Provide the (x, y) coordinate of the cell's center where the given text is located.  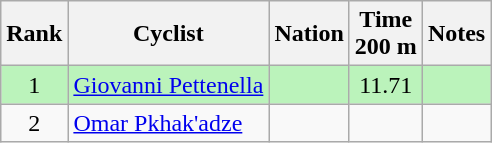
1 (34, 85)
Time200 m (386, 34)
11.71 (386, 85)
2 (34, 123)
Cyclist (168, 34)
Notes (456, 34)
Rank (34, 34)
Giovanni Pettenella (168, 85)
Nation (309, 34)
Omar Pkhak'adze (168, 123)
